From the cell containing the given text, extract its center point as [X, Y] coordinate. 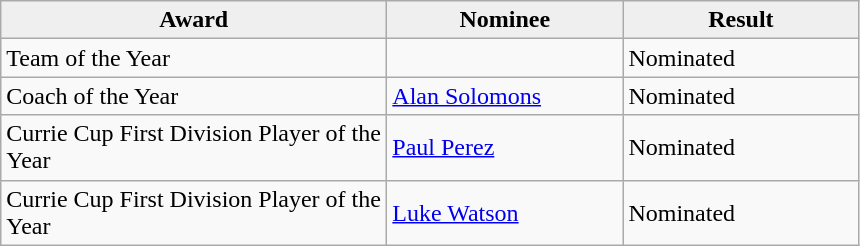
Alan Solomons [505, 96]
Team of the Year [194, 58]
Result [741, 20]
Coach of the Year [194, 96]
Luke Watson [505, 212]
Award [194, 20]
Nominee [505, 20]
Paul Perez [505, 148]
